Scan for the cell matching the given text and deliver its (X, Y) coordinate at center. 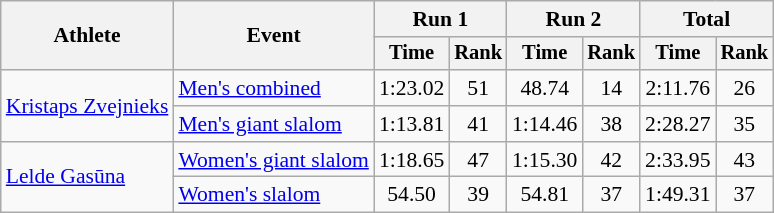
Lelde Gasūna (88, 178)
Athlete (88, 36)
1:49.31 (678, 195)
54.50 (412, 195)
Men's combined (274, 88)
1:23.02 (412, 88)
48.74 (544, 88)
47 (478, 160)
26 (745, 88)
43 (745, 160)
51 (478, 88)
Run 2 (574, 19)
38 (611, 124)
Women's slalom (274, 195)
1:14.46 (544, 124)
42 (611, 160)
Women's giant slalom (274, 160)
1:15.30 (544, 160)
1:13.81 (412, 124)
Men's giant slalom (274, 124)
14 (611, 88)
2:33.95 (678, 160)
2:11.76 (678, 88)
Kristaps Zvejnieks (88, 106)
Total (706, 19)
39 (478, 195)
54.81 (544, 195)
1:18.65 (412, 160)
Event (274, 36)
41 (478, 124)
35 (745, 124)
Run 1 (440, 19)
2:28.27 (678, 124)
